Return the (X, Y) coordinate for the center point of the cell that contains the specified text.  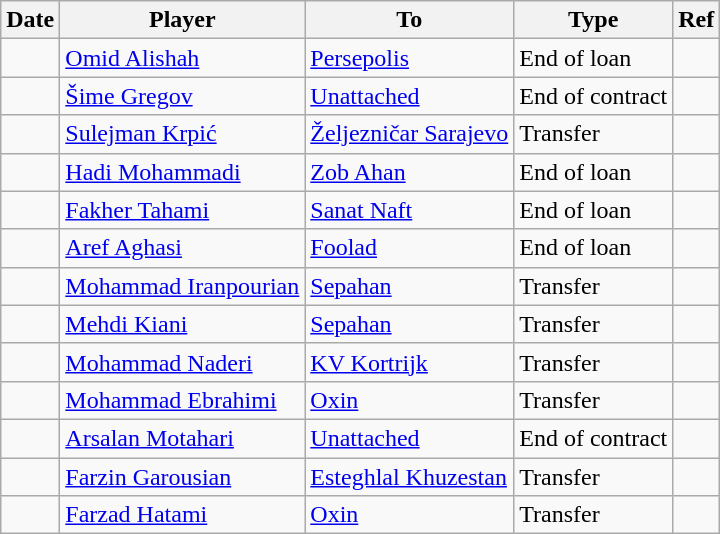
To (410, 20)
Mohammad Naderi (182, 362)
Sanat Naft (410, 210)
Hadi Mohammadi (182, 172)
Fakher Tahami (182, 210)
Farzin Garousian (182, 477)
Type (594, 20)
Šime Gregov (182, 96)
Arsalan Motahari (182, 438)
Ref (696, 20)
Date (30, 20)
Sulejman Krpić (182, 134)
Mehdi Kiani (182, 324)
Persepolis (410, 58)
Mohammad Ebrahimi (182, 400)
Željezničar Sarajevo (410, 134)
Zob Ahan (410, 172)
Omid Alishah (182, 58)
Player (182, 20)
KV Kortrijk (410, 362)
Mohammad Iranpourian (182, 286)
Farzad Hatami (182, 515)
Foolad (410, 248)
Aref Aghasi (182, 248)
Esteghlal Khuzestan (410, 477)
